Extract the [x, y] coordinate from the center of the cell holding the provided text.  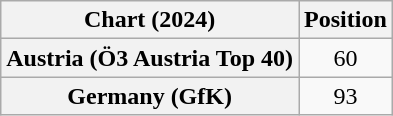
60 [346, 58]
93 [346, 96]
Austria (Ö3 Austria Top 40) [150, 58]
Germany (GfK) [150, 96]
Position [346, 20]
Chart (2024) [150, 20]
